From the cell containing the given text, extract its center point as [X, Y] coordinate. 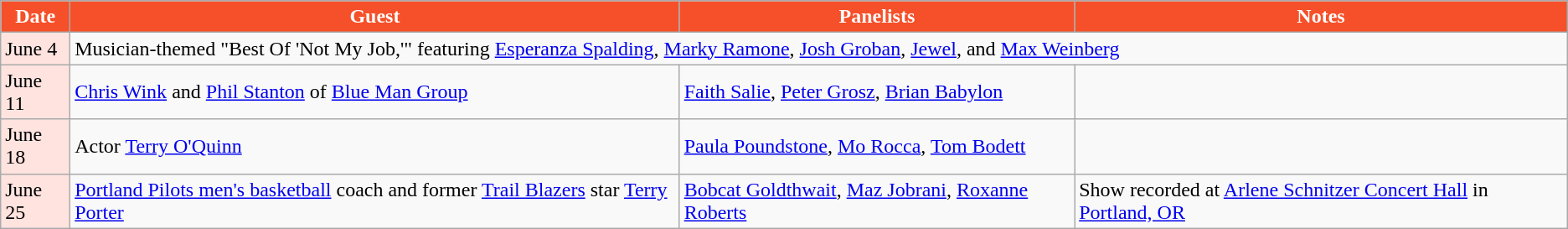
June 18 [35, 146]
June 25 [35, 201]
Date [35, 17]
June 11 [35, 92]
Panelists [877, 17]
Guest [375, 17]
Portland Pilots men's basketball coach and former Trail Blazers star Terry Porter [375, 201]
Notes [1322, 17]
Musician-themed "Best Of 'Not My Job,'" featuring Esperanza Spalding, Marky Ramone, Josh Groban, Jewel, and Max Weinberg [819, 49]
June 4 [35, 49]
Faith Salie, Peter Grosz, Brian Babylon [877, 92]
Paula Poundstone, Mo Rocca, Tom Bodett [877, 146]
Chris Wink and Phil Stanton of Blue Man Group [375, 92]
Actor Terry O'Quinn [375, 146]
Bobcat Goldthwait, Maz Jobrani, Roxanne Roberts [877, 201]
Show recorded at Arlene Schnitzer Concert Hall in Portland, OR [1322, 201]
